Scan for the cell matching the given text and deliver its (x, y) coordinate at center. 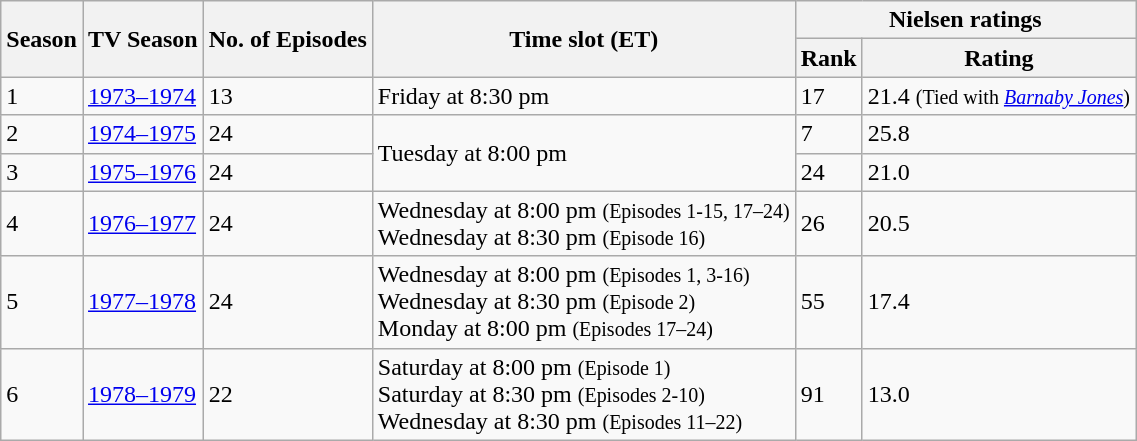
21.4 (Tied with Barnaby Jones) (998, 96)
20.5 (998, 224)
2 (42, 134)
3 (42, 172)
4 (42, 224)
Wednesday at 8:00 pm (Episodes 1-15, 17–24)Wednesday at 8:30 pm (Episode 16) (584, 224)
7 (828, 134)
6 (42, 394)
No. of Episodes (288, 39)
26 (828, 224)
13.0 (998, 394)
13 (288, 96)
Season (42, 39)
22 (288, 394)
55 (828, 302)
Saturday at 8:00 pm (Episode 1)Saturday at 8:30 pm (Episodes 2-10)Wednesday at 8:30 pm (Episodes 11–22) (584, 394)
Tuesday at 8:00 pm (584, 153)
1977–1978 (142, 302)
1975–1976 (142, 172)
1976–1977 (142, 224)
TV Season (142, 39)
Rank (828, 58)
91 (828, 394)
Time slot (ET) (584, 39)
1973–1974 (142, 96)
Nielsen ratings (965, 20)
25.8 (998, 134)
Friday at 8:30 pm (584, 96)
17 (828, 96)
5 (42, 302)
1978–1979 (142, 394)
21.0 (998, 172)
1 (42, 96)
Wednesday at 8:00 pm (Episodes 1, 3-16)Wednesday at 8:30 pm (Episode 2)Monday at 8:00 pm (Episodes 17–24) (584, 302)
Rating (998, 58)
17.4 (998, 302)
1974–1975 (142, 134)
